Provide the [X, Y] coordinate of the cell's center where the given text is located.  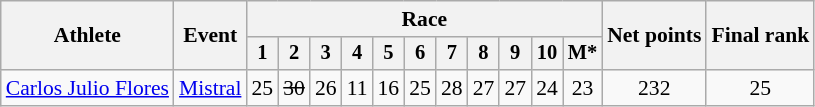
6 [420, 54]
26 [326, 88]
16 [389, 88]
11 [358, 88]
10 [547, 54]
8 [484, 54]
Athlete [88, 36]
Carlos Julio Flores [88, 88]
5 [389, 54]
1 [262, 54]
23 [582, 88]
9 [515, 54]
2 [294, 54]
3 [326, 54]
M* [582, 54]
30 [294, 88]
4 [358, 54]
Race [424, 19]
Net points [654, 36]
28 [452, 88]
24 [547, 88]
Mistral [210, 88]
7 [452, 54]
Event [210, 36]
Final rank [760, 36]
232 [654, 88]
